For the text-containing cell, return its midpoint in [X, Y] coordinate format. 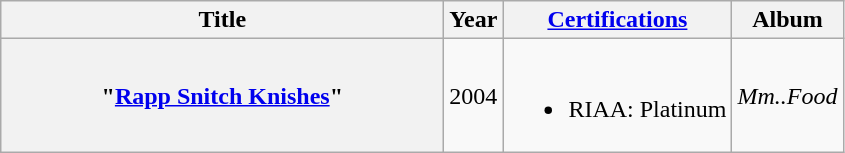
"Rapp Snitch Knishes" [222, 96]
2004 [474, 96]
Certifications [618, 20]
Album [788, 20]
Year [474, 20]
RIAA: Platinum [618, 96]
Mm..Food [788, 96]
Title [222, 20]
